Provide the [X, Y] coordinate of the cell's center where the given text is located.  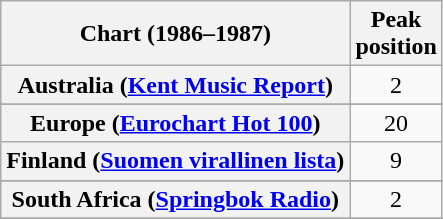
9 [396, 161]
Australia (Kent Music Report) [176, 85]
20 [396, 123]
Europe (Eurochart Hot 100) [176, 123]
Chart (1986–1987) [176, 34]
South Africa (Springbok Radio) [176, 199]
Finland (Suomen virallinen lista) [176, 161]
Peakposition [396, 34]
